Search for the cell housing the specified text and yield its (x, y) center coordinate. 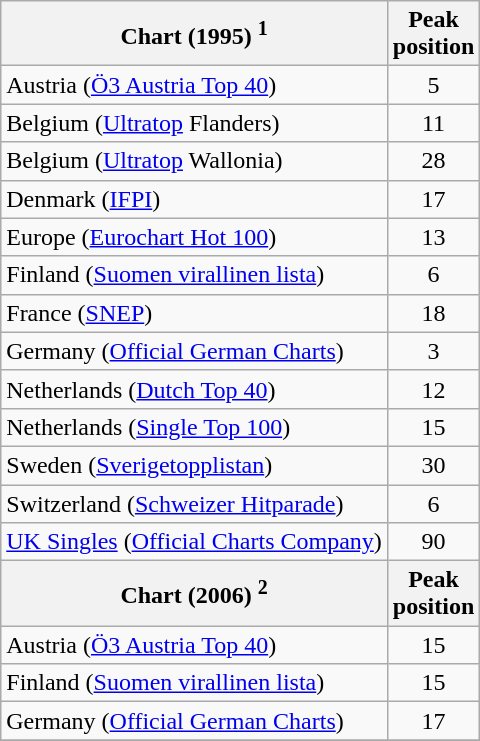
Belgium (Ultratop Wallonia) (194, 161)
12 (433, 389)
Europe (Eurochart Hot 100) (194, 237)
30 (433, 465)
Netherlands (Single Top 100) (194, 427)
UK Singles (Official Charts Company) (194, 542)
3 (433, 351)
90 (433, 542)
Chart (2006) 2 (194, 594)
Sweden (Sverigetopplistan) (194, 465)
Switzerland (Schweizer Hitparade) (194, 503)
5 (433, 85)
Belgium (Ultratop Flanders) (194, 123)
28 (433, 161)
Denmark (IFPI) (194, 199)
13 (433, 237)
Chart (1995) 1 (194, 34)
France (SNEP) (194, 313)
Netherlands (Dutch Top 40) (194, 389)
18 (433, 313)
11 (433, 123)
